Locate the cell with the specified text and output its [X, Y] center coordinate. 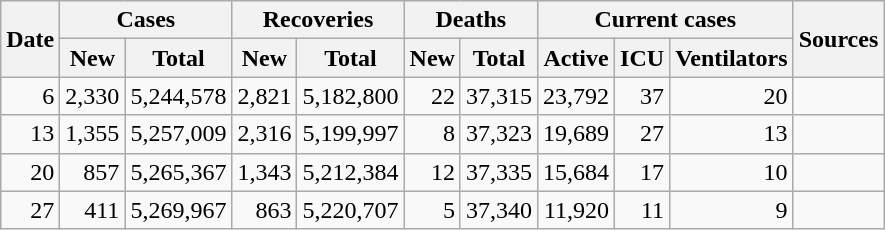
5,182,800 [350, 96]
Active [576, 58]
5,244,578 [178, 96]
17 [642, 172]
Ventilators [732, 58]
37,340 [498, 210]
5,257,009 [178, 134]
37,335 [498, 172]
5,265,367 [178, 172]
1,343 [264, 172]
411 [92, 210]
Recoveries [318, 20]
10 [732, 172]
37,323 [498, 134]
2,821 [264, 96]
6 [30, 96]
863 [264, 210]
5 [432, 210]
Sources [838, 39]
12 [432, 172]
2,330 [92, 96]
37,315 [498, 96]
ICU [642, 58]
5,269,967 [178, 210]
Current cases [665, 20]
Date [30, 39]
37 [642, 96]
19,689 [576, 134]
8 [432, 134]
23,792 [576, 96]
Deaths [470, 20]
Cases [146, 20]
5,212,384 [350, 172]
22 [432, 96]
1,355 [92, 134]
5,199,997 [350, 134]
5,220,707 [350, 210]
857 [92, 172]
11 [642, 210]
2,316 [264, 134]
15,684 [576, 172]
9 [732, 210]
11,920 [576, 210]
